From the cell containing the given text, extract its center point as (X, Y) coordinate. 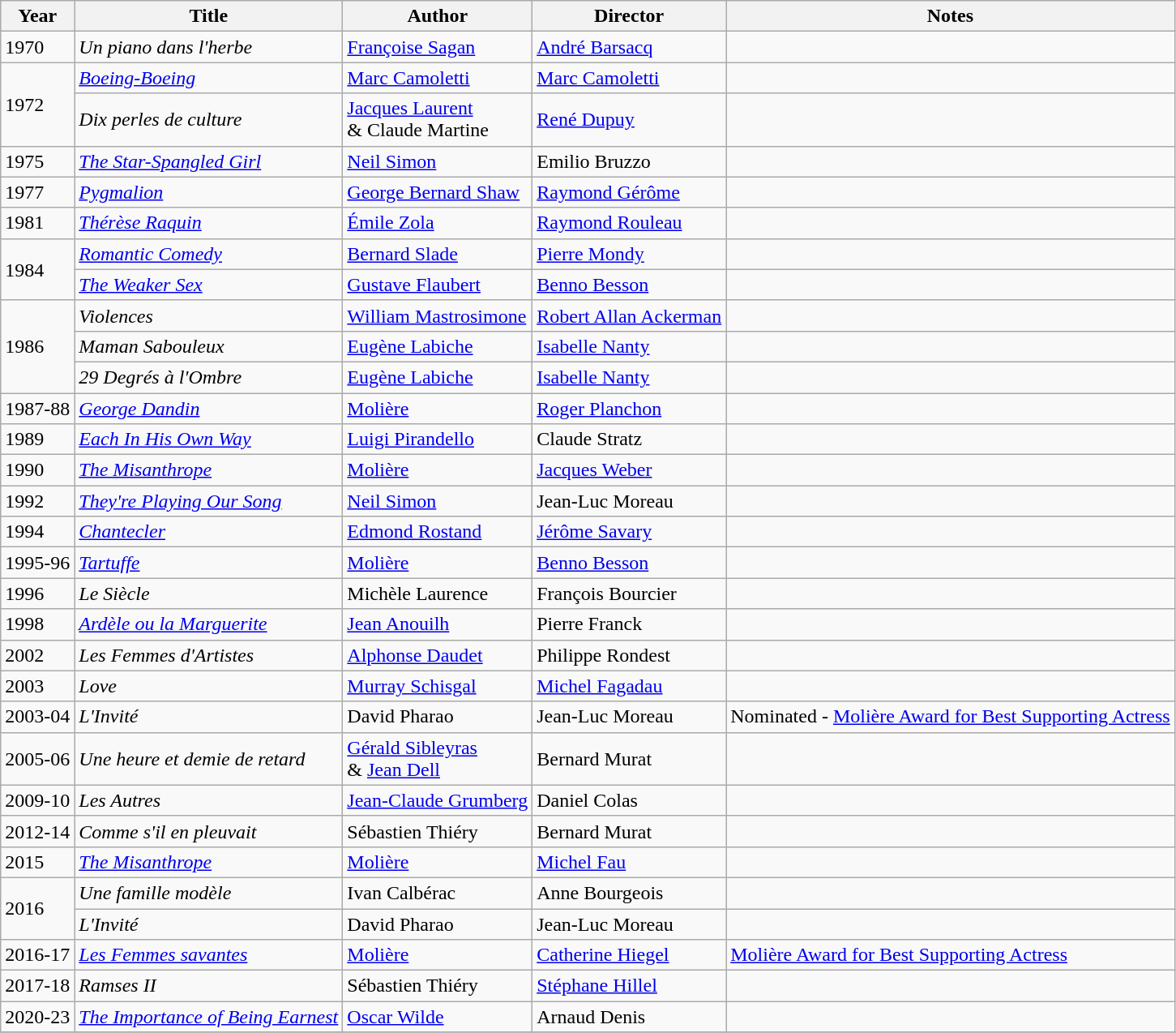
Une heure et demie de retard (209, 759)
Comme s'il en pleuvait (209, 831)
Stéphane Hillel (629, 986)
Raymond Gérôme (629, 192)
1992 (37, 501)
1994 (37, 532)
2009-10 (37, 800)
Thérèse Raquin (209, 223)
Romantic Comedy (209, 254)
Tartuffe (209, 563)
1998 (37, 624)
Michèle Laurence (438, 594)
Molière Award for Best Supporting Actress (950, 955)
Anne Bourgeois (629, 893)
1977 (37, 192)
Edmond Rostand (438, 532)
Each In His Own Way (209, 439)
Daniel Colas (629, 800)
Les Autres (209, 800)
1972 (37, 104)
2003-04 (37, 717)
29 Degrés à l'Ombre (209, 377)
Catherine Hiegel (629, 955)
1989 (37, 439)
1984 (37, 269)
Michel Fau (629, 862)
Jean Anouilh (438, 624)
They're Playing Our Song (209, 501)
Luigi Pirandello (438, 439)
2005-06 (37, 759)
Pygmalion (209, 192)
Les Femmes savantes (209, 955)
George Bernard Shaw (438, 192)
2015 (37, 862)
Ramses II (209, 986)
Une famille modèle (209, 893)
1987-88 (37, 408)
Nominated - Molière Award for Best Supporting Actress (950, 717)
Les Femmes d'Artistes (209, 655)
2002 (37, 655)
Pierre Franck (629, 624)
René Dupuy (629, 120)
2003 (37, 686)
André Barsacq (629, 47)
Jean-Claude Grumberg (438, 800)
1996 (37, 594)
George Dandin (209, 408)
Raymond Rouleau (629, 223)
Un piano dans l'herbe (209, 47)
Jérôme Savary (629, 532)
2016-17 (37, 955)
Émile Zola (438, 223)
Notes (950, 16)
2012-14 (37, 831)
1995-96 (37, 563)
Dix perles de culture (209, 120)
Bernard Slade (438, 254)
Director (629, 16)
Author (438, 16)
Love (209, 686)
Jacques Laurent & Claude Martine (438, 120)
Françoise Sagan (438, 47)
Chantecler (209, 532)
Philippe Rondest (629, 655)
2016 (37, 908)
Jacques Weber (629, 470)
1990 (37, 470)
Oscar Wilde (438, 1017)
Emilio Bruzzo (629, 161)
Murray Schisgal (438, 686)
Pierre Mondy (629, 254)
Gérald Sibleyras & Jean Dell (438, 759)
William Mastrosimone (438, 315)
1970 (37, 47)
Violences (209, 315)
The Weaker Sex (209, 285)
Arnaud Denis (629, 1017)
Gustave Flaubert (438, 285)
Robert Allan Ackerman (629, 315)
Claude Stratz (629, 439)
The Star-Spangled Girl (209, 161)
Michel Fagadau (629, 686)
Year (37, 16)
Title (209, 16)
François Bourcier (629, 594)
Alphonse Daudet (438, 655)
Boeing-Boeing (209, 78)
1981 (37, 223)
The Importance of Being Earnest (209, 1017)
2020-23 (37, 1017)
Ivan Calbérac (438, 893)
Roger Planchon (629, 408)
2017-18 (37, 986)
Ardèle ou la Marguerite (209, 624)
1975 (37, 161)
Le Siècle (209, 594)
1986 (37, 346)
Maman Sabouleux (209, 346)
